Extract the [x, y] coordinate from the center of the cell holding the provided text.  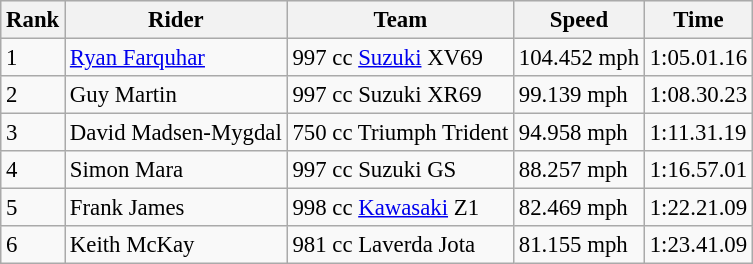
David Madsen-Mygdal [176, 133]
1:22.21.09 [698, 208]
997 cc Suzuki XV69 [400, 58]
Ryan Farquhar [176, 58]
104.452 mph [580, 58]
Guy Martin [176, 95]
981 cc Laverda Jota [400, 245]
1:16.57.01 [698, 170]
Rank [33, 20]
2 [33, 95]
Frank James [176, 208]
998 cc Kawasaki Z1 [400, 208]
Team [400, 20]
1:08.30.23 [698, 95]
997 cc Suzuki XR69 [400, 95]
750 cc Triumph Trident [400, 133]
6 [33, 245]
1:11.31.19 [698, 133]
82.469 mph [580, 208]
1 [33, 58]
997 cc Suzuki GS [400, 170]
Rider [176, 20]
1:23.41.09 [698, 245]
Speed [580, 20]
5 [33, 208]
3 [33, 133]
88.257 mph [580, 170]
1:05.01.16 [698, 58]
81.155 mph [580, 245]
94.958 mph [580, 133]
Time [698, 20]
Simon Mara [176, 170]
Keith McKay [176, 245]
4 [33, 170]
99.139 mph [580, 95]
